Search for the cell housing the specified text and yield its [X, Y] center coordinate. 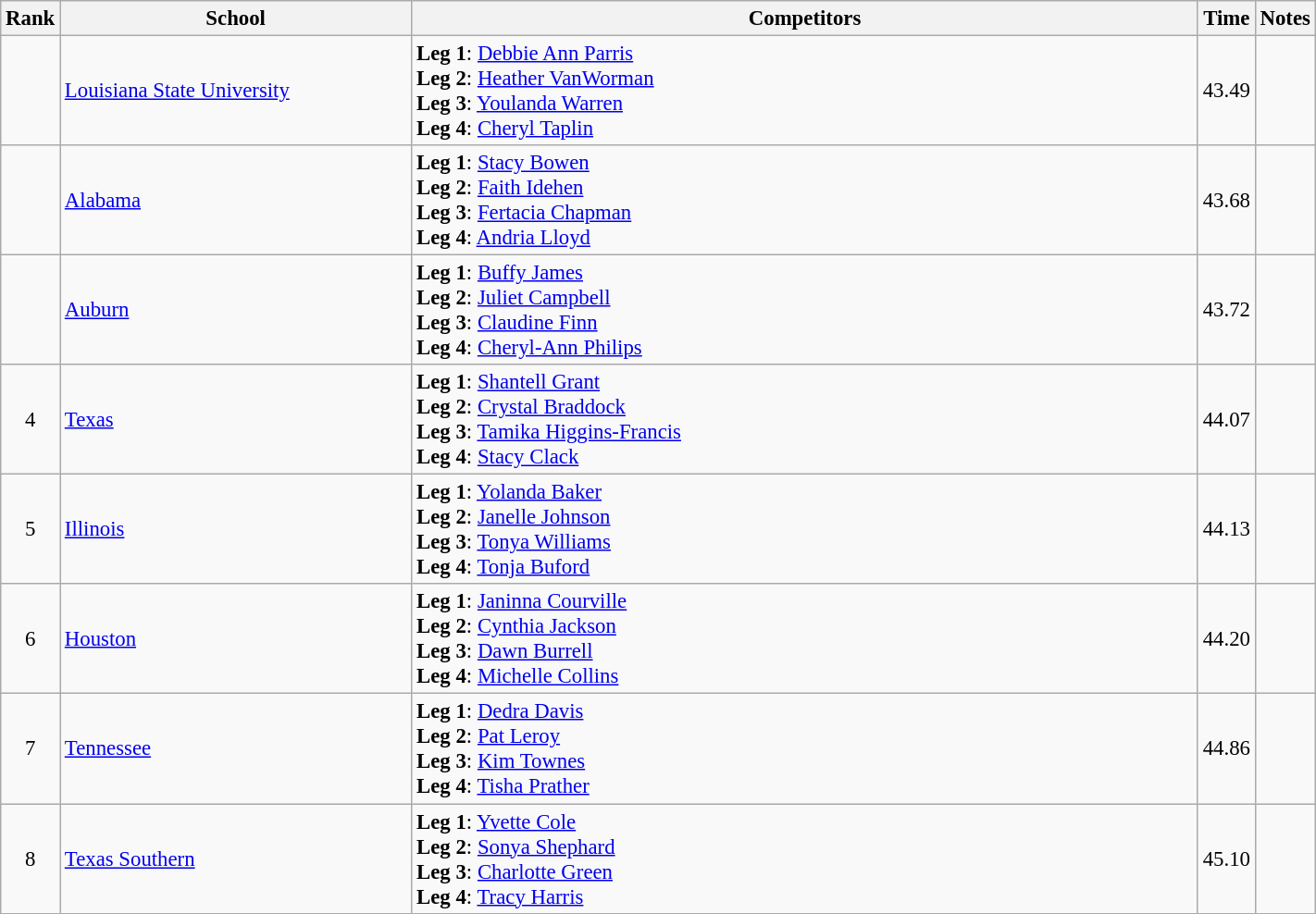
43.68 [1226, 200]
Texas [236, 420]
Illinois [236, 529]
7 [31, 749]
Competitors [805, 19]
Leg 1: Buffy James Leg 2: Juliet Campbell Leg 3: Claudine Finn Leg 4: Cheryl-Ann Philips [805, 311]
43.72 [1226, 311]
45.10 [1226, 858]
Time [1226, 19]
Tennessee [236, 749]
44.13 [1226, 529]
Houston [236, 640]
4 [31, 420]
8 [31, 858]
Rank [31, 19]
Leg 1: Dedra Davis Leg 2: Pat Leroy Leg 3: Kim Townes Leg 4: Tisha Prather [805, 749]
Notes [1285, 19]
Texas Southern [236, 858]
44.20 [1226, 640]
Alabama [236, 200]
44.86 [1226, 749]
Louisiana State University [236, 91]
School [236, 19]
Leg 1: Shantell Grant Leg 2: Crystal Braddock Leg 3: Tamika Higgins-Francis Leg 4: Stacy Clack [805, 420]
43.49 [1226, 91]
Leg 1: Yolanda Baker Leg 2: Janelle Johnson Leg 3: Tonya Williams Leg 4: Tonja Buford [805, 529]
6 [31, 640]
Auburn [236, 311]
Leg 1: Yvette Cole Leg 2: Sonya Shephard Leg 3: Charlotte Green Leg 4: Tracy Harris [805, 858]
5 [31, 529]
44.07 [1226, 420]
Leg 1: Janinna Courville Leg 2: Cynthia Jackson Leg 3: Dawn Burrell Leg 4: Michelle Collins [805, 640]
Leg 1: Debbie Ann Parris Leg 2: Heather VanWorman Leg 3: Youlanda Warren Leg 4: Cheryl Taplin [805, 91]
Leg 1: Stacy Bowen Leg 2: Faith Idehen Leg 3: Fertacia Chapman Leg 4: Andria Lloyd [805, 200]
